Detect which cell encompasses the target text, then output its (x, y) center coordinate. 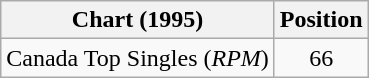
Canada Top Singles (RPM) (138, 58)
66 (321, 58)
Chart (1995) (138, 20)
Position (321, 20)
